Determine the [X, Y] coordinate at the center of the cell enclosing the given text.  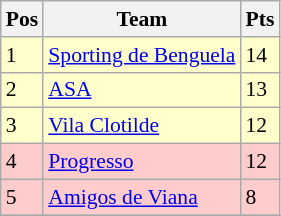
3 [22, 126]
5 [22, 197]
Pts [260, 19]
Progresso [142, 162]
Vila Clotilde [142, 126]
2 [22, 90]
Team [142, 19]
13 [260, 90]
Amigos de Viana [142, 197]
Sporting de Benguela [142, 55]
14 [260, 55]
Pos [22, 19]
ASA [142, 90]
1 [22, 55]
8 [260, 197]
4 [22, 162]
